Scan for the cell matching the given text and deliver its (x, y) coordinate at center. 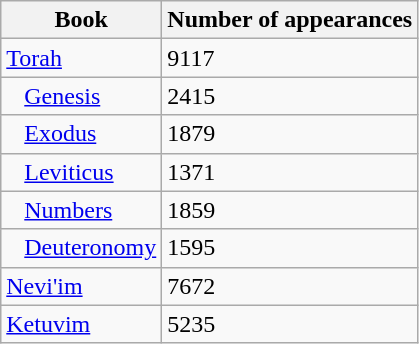
7672 (290, 286)
Ketuvim (82, 324)
Genesis (82, 96)
Torah (82, 58)
1879 (290, 134)
1371 (290, 172)
9117 (290, 58)
Number of appearances (290, 20)
2415 (290, 96)
Exodus (82, 134)
Nevi'im (82, 286)
Deuteronomy (82, 248)
Leviticus (82, 172)
1859 (290, 210)
Numbers (82, 210)
5235 (290, 324)
Book (82, 20)
1595 (290, 248)
